Scan for the cell matching the given text and deliver its (X, Y) coordinate at center. 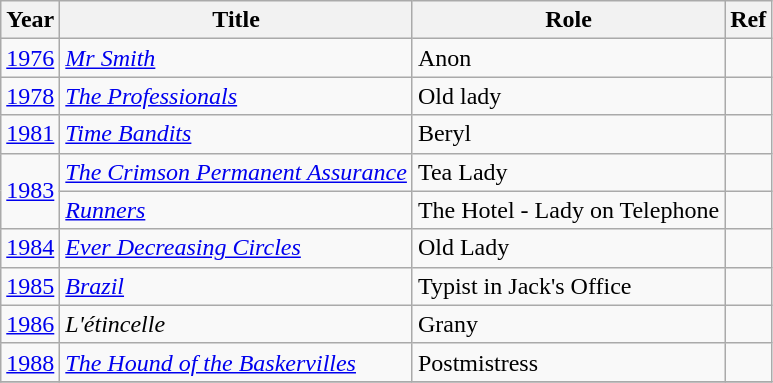
1985 (30, 286)
Postmistress (568, 362)
1988 (30, 362)
1983 (30, 191)
1981 (30, 134)
The Crimson Permanent Assurance (236, 172)
Time Bandits (236, 134)
The Professionals (236, 96)
L'étincelle (236, 324)
1984 (30, 248)
Anon (568, 58)
1978 (30, 96)
Title (236, 20)
Tea Lady (568, 172)
1986 (30, 324)
Ref (748, 20)
Ever Decreasing Circles (236, 248)
Role (568, 20)
Mr Smith (236, 58)
Beryl (568, 134)
Year (30, 20)
Grany (568, 324)
Runners (236, 210)
Old lady (568, 96)
Old Lady (568, 248)
Brazil (236, 286)
The Hound of the Baskervilles (236, 362)
1976 (30, 58)
The Hotel - Lady on Telephone (568, 210)
Typist in Jack's Office (568, 286)
